Output the [X, Y] coordinate of the center of the cell containing the given text.  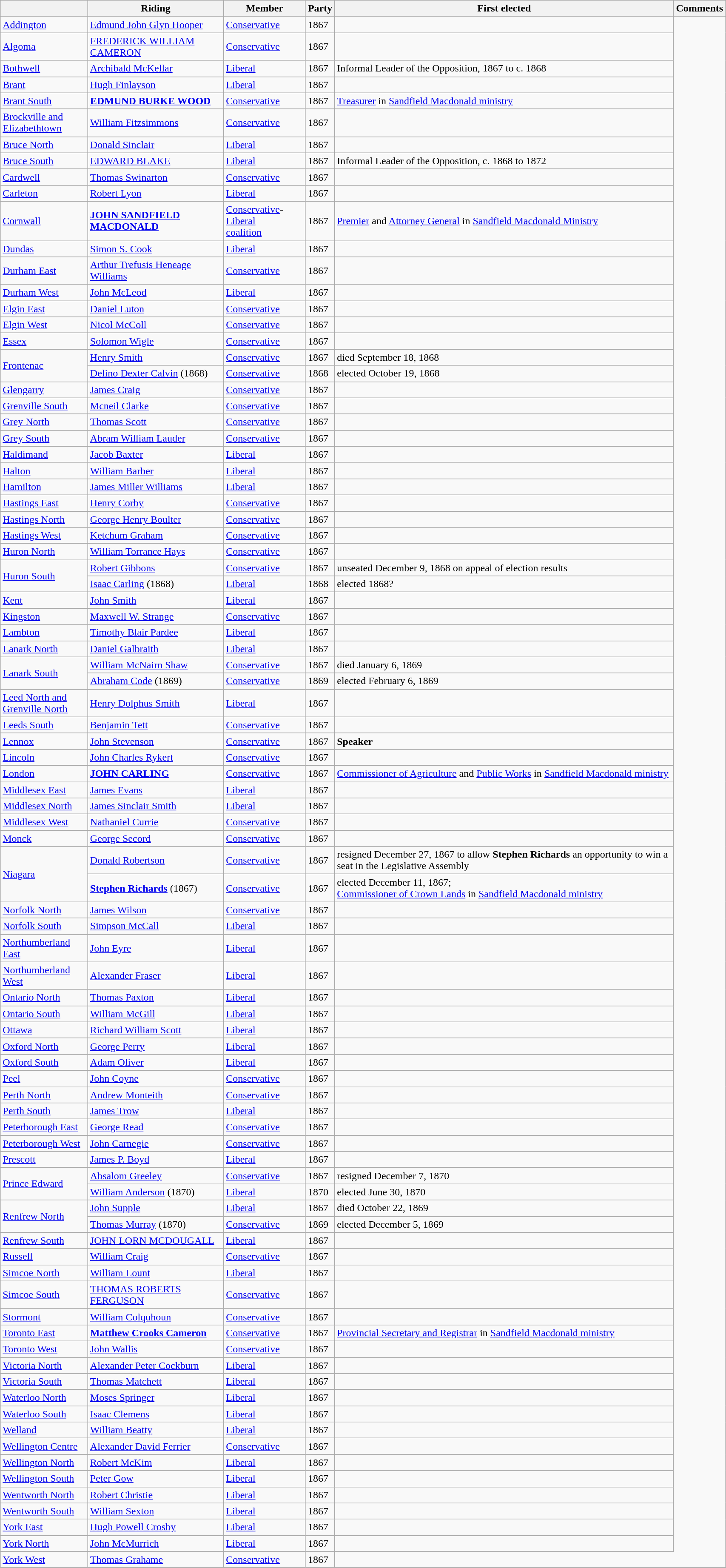
Peter Gow [156, 1479]
Abram William Lauder [156, 438]
Algoma [44, 47]
Halton [44, 470]
Benjamin Tett [156, 725]
Lincoln [44, 757]
William Sexton [156, 1511]
Henry Smith [156, 357]
Wellington South [44, 1479]
John Supple [156, 1208]
Archibald McKellar [156, 68]
Northumberland West [44, 976]
Russell [44, 1257]
Waterloo North [44, 1398]
JOHN SANDFIELD MACDONALD [156, 221]
Toronto East [44, 1333]
Peel [44, 1078]
Thomas Matchett [156, 1382]
William Beatty [156, 1430]
Adam Oliver [156, 1062]
Henry Dolphus Smith [156, 703]
Party [320, 9]
William McGill [156, 1014]
Premier and Attorney General in Sandfield Macdonald Ministry [504, 221]
Comments [700, 9]
Treasurer in Sandfield Macdonald ministry [504, 101]
Frontenac [44, 365]
Lennox [44, 741]
Simpson McCall [156, 926]
John McMurrich [156, 1543]
Robert McKim [156, 1463]
Informal Leader of the Opposition, c. 1868 to 1872 [504, 161]
Simcoe North [44, 1273]
Niagara [44, 874]
Bruce South [44, 161]
Hamilton [44, 487]
Robert Christie [156, 1495]
Henry Corby [156, 503]
Ontario South [44, 1014]
James Wilson [156, 910]
William Fitzsimmons [156, 123]
Daniel Luton [156, 309]
Oxford North [44, 1046]
Thomas Murray (1870) [156, 1224]
Peterborough West [44, 1143]
Ketchum Graham [156, 536]
Kent [44, 600]
EDMUND BURKE WOOD [156, 101]
George Read [156, 1127]
Moses Springer [156, 1398]
Hastings North [44, 519]
Edmund John Glyn Hooper [156, 25]
Informal Leader of the Opposition, 1867 to c. 1868 [504, 68]
Abraham Code (1869) [156, 681]
Delino Dexter Calvin (1868) [156, 373]
Thomas Paxton [156, 998]
Andrew Monteith [156, 1095]
James Evans [156, 790]
Middlesex East [44, 790]
JOHN CARLING [156, 773]
Brant [44, 85]
Speaker [504, 741]
Lambton [44, 633]
Waterloo South [44, 1414]
Richard William Scott [156, 1030]
Matthew Crooks Cameron [156, 1333]
John Charles Rykert [156, 757]
Arthur Trefusis Heneage Williams [156, 271]
Monck [44, 838]
Grenville South [44, 406]
William Colquhoun [156, 1317]
Isaac Clemens [156, 1414]
Elgin East [44, 309]
elected October 19, 1868 [504, 373]
died September 18, 1868 [504, 357]
elected December 11, 1867; Commissioner of Crown Lands in Sandfield Macdonald ministry [504, 888]
Welland [44, 1430]
Robert Gibbons [156, 568]
Grey South [44, 438]
Thomas Swinarton [156, 177]
James Sinclair Smith [156, 806]
Essex [44, 341]
Bothwell [44, 68]
First elected [504, 9]
elected 1868? [504, 584]
William McNairn Shaw [156, 665]
John Wallis [156, 1349]
died January 6, 1869 [504, 665]
Isaac Carling (1868) [156, 584]
Donald Robertson [156, 860]
Donald Sinclair [156, 145]
James Craig [156, 390]
Renfrew North [44, 1216]
York West [44, 1559]
Perth South [44, 1111]
Wellington Centre [44, 1446]
Victoria North [44, 1365]
John Eyre [156, 948]
Wentworth North [44, 1495]
Hugh Powell Crosby [156, 1527]
Member [265, 9]
Haldimand [44, 454]
Huron South [44, 576]
Hastings West [44, 536]
unseated December 9, 1868 on appeal of election results [504, 568]
Cardwell [44, 177]
Ottawa [44, 1030]
resigned December 7, 1870 [504, 1176]
Norfolk North [44, 910]
Durham West [44, 293]
Alexander Fraser [156, 976]
elected December 5, 1869 [504, 1224]
William Craig [156, 1257]
Absalom Greeley [156, 1176]
Victoria South [44, 1382]
Oxford South [44, 1062]
Bruce North [44, 145]
Leeds South [44, 725]
Solomon Wigle [156, 341]
Wellington North [44, 1463]
Thomas Scott [156, 422]
Elgin West [44, 325]
Dundas [44, 249]
resigned December 27, 1867 to allow Stephen Richards an opportunity to win a seat in the Legislative Assembly [504, 860]
Simcoe South [44, 1295]
Alexander David Ferrier [156, 1446]
James Miller Williams [156, 487]
Brant South [44, 101]
Conservative-Liberal coalition [265, 221]
Riding [156, 9]
Leed North and Grenville North [44, 703]
James Trow [156, 1111]
Glengarry [44, 390]
Mcneil Clarke [156, 406]
Perth North [44, 1095]
Maxwell W. Strange [156, 616]
Prince Edward [44, 1184]
James P. Boyd [156, 1160]
Grey North [44, 422]
Prescott [44, 1160]
William Lount [156, 1273]
Ontario North [44, 998]
THOMAS ROBERTS FERGUSON [156, 1295]
London [44, 773]
Lanark South [44, 673]
died October 22, 1869 [504, 1208]
Brockville and Elizabethtown [44, 123]
Cornwall [44, 221]
John McLeod [156, 293]
York North [44, 1543]
George Secord [156, 838]
elected February 6, 1869 [504, 681]
Thomas Grahame [156, 1559]
William Barber [156, 470]
Stormont [44, 1317]
Addington [44, 25]
Jacob Baxter [156, 454]
Simon S. Cook [156, 249]
Alexander Peter Cockburn [156, 1365]
William Anderson (1870) [156, 1192]
John Coyne [156, 1078]
Middlesex West [44, 822]
Carleton [44, 193]
York East [44, 1527]
Lanark North [44, 649]
Wentworth South [44, 1511]
Hugh Finlayson [156, 85]
John Smith [156, 600]
Toronto West [44, 1349]
Timothy Blair Pardee [156, 633]
Daniel Galbraith [156, 649]
Durham East [44, 271]
Northumberland East [44, 948]
Renfrew South [44, 1240]
Huron North [44, 552]
1870 [320, 1192]
John Stevenson [156, 741]
JOHN LORN MCDOUGALL [156, 1240]
John Carnegie [156, 1143]
Stephen Richards (1867) [156, 888]
Middlesex North [44, 806]
Peterborough East [44, 1127]
Norfolk South [44, 926]
George Henry Boulter [156, 519]
Nathaniel Currie [156, 822]
elected June 30, 1870 [504, 1192]
William Torrance Hays [156, 552]
George Perry [156, 1046]
Commissioner of Agriculture and Public Works in Sandfield Macdonald ministry [504, 773]
Nicol McColl [156, 325]
EDWARD BLAKE [156, 161]
Hastings East [44, 503]
Provincial Secretary and Registrar in Sandfield Macdonald ministry [504, 1333]
FREDERICK WILLIAM CAMERON [156, 47]
Kingston [44, 616]
Robert Lyon [156, 193]
